Determine the [x, y] coordinate at the center of the cell enclosing the given text.  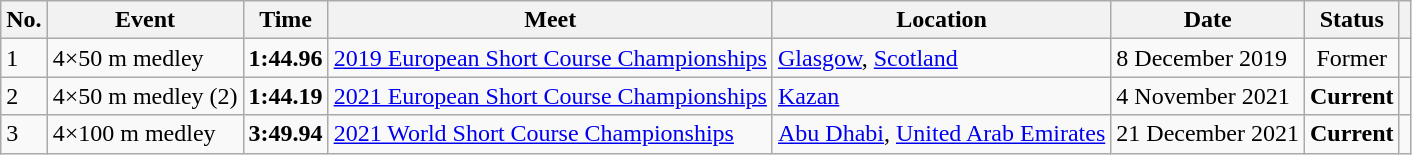
3 [24, 134]
1:44.19 [286, 96]
Kazan [941, 96]
21 December 2021 [1208, 134]
Status [1352, 20]
2019 European Short Course Championships [550, 58]
Meet [550, 20]
Location [941, 20]
8 December 2019 [1208, 58]
4×50 m medley (2) [145, 96]
2 [24, 96]
Former [1352, 58]
Glasgow, Scotland [941, 58]
Time [286, 20]
1:44.96 [286, 58]
2021 European Short Course Championships [550, 96]
4×100 m medley [145, 134]
3:49.94 [286, 134]
Event [145, 20]
4 November 2021 [1208, 96]
Abu Dhabi, United Arab Emirates [941, 134]
No. [24, 20]
Date [1208, 20]
2021 World Short Course Championships [550, 134]
1 [24, 58]
4×50 m medley [145, 58]
